Determine the [X, Y] coordinate at the center of the cell enclosing the given text.  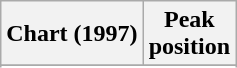
Peakposition [189, 34]
Chart (1997) [72, 34]
